Return the [X, Y] coordinate for the center point of the cell that contains the specified text.  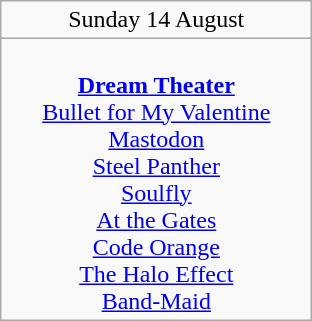
Dream Theater Bullet for My Valentine Mastodon Steel Panther Soulfly At the Gates Code Orange The Halo Effect Band-Maid [156, 180]
Sunday 14 August [156, 20]
